Find where the given text appears and provide that cell's center as [x, y] coordinate. 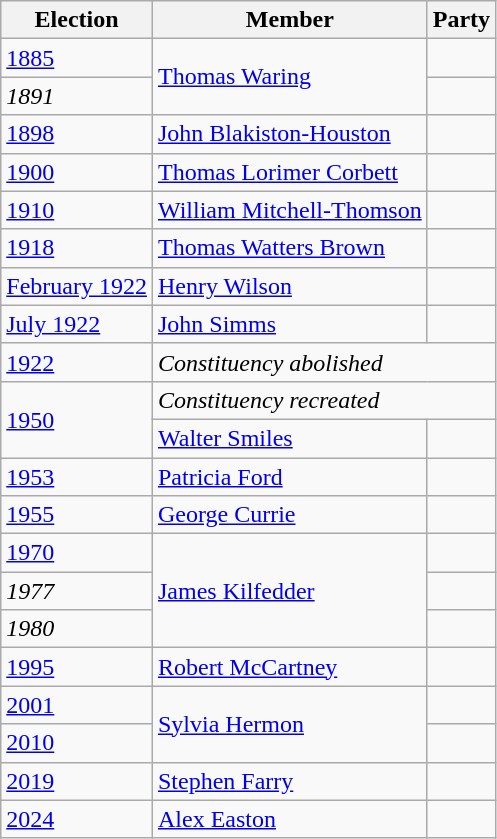
2019 [77, 781]
1980 [77, 629]
1977 [77, 591]
2001 [77, 705]
July 1922 [77, 324]
Sylvia Hermon [290, 724]
1950 [77, 419]
Thomas Waring [290, 77]
1900 [77, 172]
1898 [77, 134]
James Kilfedder [290, 591]
Henry Wilson [290, 286]
Robert McCartney [290, 667]
2010 [77, 743]
1970 [77, 553]
John Simms [290, 324]
Election [77, 20]
Stephen Farry [290, 781]
1955 [77, 515]
John Blakiston-Houston [290, 134]
Party [461, 20]
Patricia Ford [290, 477]
Thomas Watters Brown [290, 248]
February 1922 [77, 286]
1891 [77, 96]
Alex Easton [290, 819]
Constituency abolished [324, 362]
Walter Smiles [290, 438]
1922 [77, 362]
1910 [77, 210]
1918 [77, 248]
Constituency recreated [324, 400]
1995 [77, 667]
Member [290, 20]
Thomas Lorimer Corbett [290, 172]
William Mitchell-Thomson [290, 210]
George Currie [290, 515]
1953 [77, 477]
1885 [77, 58]
2024 [77, 819]
